Locate the cell with the specified text and output its [X, Y] center coordinate. 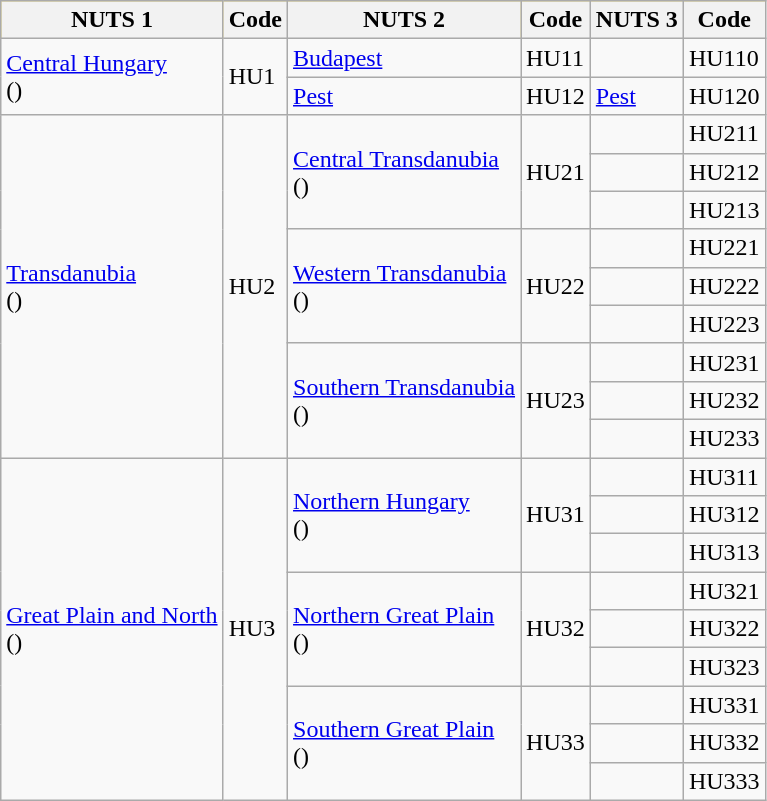
HU231 [724, 362]
HU33 [556, 743]
HU120 [724, 96]
HU333 [724, 781]
HU11 [556, 58]
Great Plain and North () [112, 630]
HU213 [724, 210]
HU232 [724, 400]
HU12 [556, 96]
HU331 [724, 705]
NUTS 1 [112, 20]
HU23 [556, 400]
HU212 [724, 172]
HU311 [724, 477]
Northern Hungary() [404, 515]
HU312 [724, 515]
Central Hungary() [112, 77]
Transdanubia() [112, 286]
HU222 [724, 286]
HU31 [556, 515]
HU21 [556, 172]
HU332 [724, 743]
Central Transdanubia() [404, 172]
HU1 [255, 77]
Southern Transdanubia() [404, 400]
HU221 [724, 248]
HU110 [724, 58]
NUTS 3 [636, 20]
HU313 [724, 553]
HU22 [556, 286]
HU322 [724, 629]
Budapest [404, 58]
HU321 [724, 591]
HU233 [724, 438]
HU2 [255, 286]
Southern Great Plain() [404, 743]
Western Transdanubia() [404, 286]
HU323 [724, 667]
HU3 [255, 630]
HU223 [724, 324]
Northern Great Plain() [404, 629]
NUTS 2 [404, 20]
HU211 [724, 134]
HU32 [556, 629]
